Output the (X, Y) coordinate of the center of the cell containing the given text.  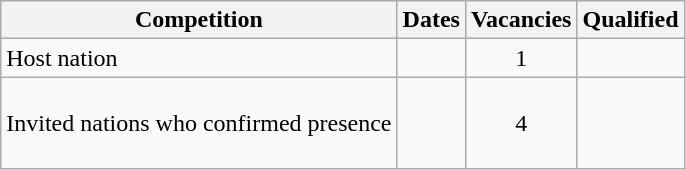
4 (521, 123)
Host nation (199, 58)
Invited nations who confirmed presence (199, 123)
1 (521, 58)
Competition (199, 20)
Qualified (630, 20)
Vacancies (521, 20)
Dates (431, 20)
